Scan for the cell matching the given text and deliver its (X, Y) coordinate at center. 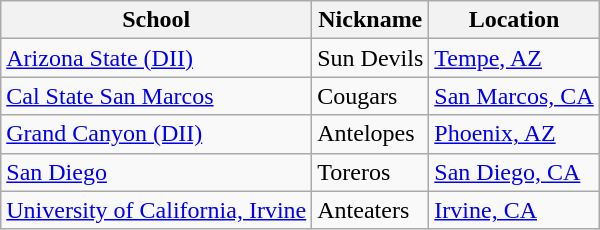
Arizona State (DII) (156, 58)
Phoenix, AZ (514, 134)
Cougars (370, 96)
Toreros (370, 172)
University of California, Irvine (156, 210)
Nickname (370, 20)
Irvine, CA (514, 210)
Sun Devils (370, 58)
Grand Canyon (DII) (156, 134)
San Diego (156, 172)
Tempe, AZ (514, 58)
San Diego, CA (514, 172)
School (156, 20)
Location (514, 20)
Anteaters (370, 210)
Antelopes (370, 134)
San Marcos, CA (514, 96)
Cal State San Marcos (156, 96)
